Scan for the cell matching the given text and deliver its [X, Y] coordinate at center. 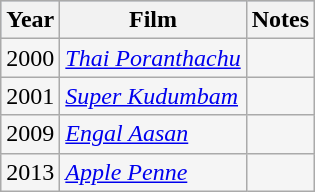
Thai Poranthachu [153, 58]
Notes [280, 20]
Film [153, 20]
2013 [30, 172]
Apple Penne [153, 172]
2000 [30, 58]
2001 [30, 96]
Engal Aasan [153, 134]
2009 [30, 134]
Year [30, 20]
Super Kudumbam [153, 96]
